Find where the given text appears and provide that cell's center as (x, y) coordinate. 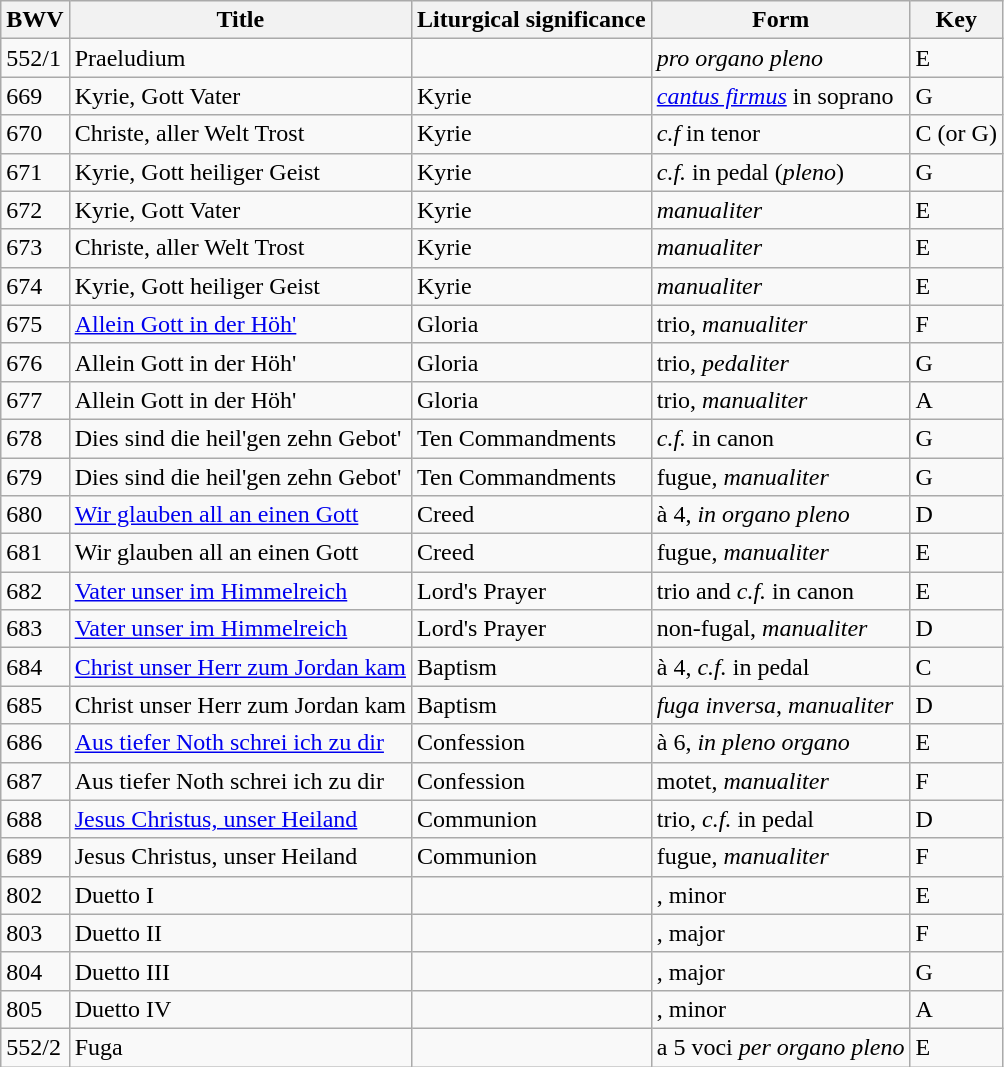
552/1 (35, 58)
c.f. in pedal (pleno) (780, 172)
686 (35, 743)
802 (35, 895)
675 (35, 324)
682 (35, 591)
671 (35, 172)
676 (35, 362)
685 (35, 705)
non-fugal, manualiter (780, 629)
trio, c.f. in pedal (780, 819)
679 (35, 477)
Key (956, 20)
Duetto II (240, 933)
trio and c.f. in canon (780, 591)
Liturgical significance (531, 20)
a 5 voci per organo pleno (780, 1047)
552/2 (35, 1047)
Title (240, 20)
à 4, in organo pleno (780, 515)
motet, manualiter (780, 781)
c.f. in canon (780, 438)
Form (780, 20)
687 (35, 781)
Praeludium (240, 58)
689 (35, 857)
BWV (35, 20)
C (956, 667)
fuga inversa, manualiter (780, 705)
à 4, c.f. in pedal (780, 667)
678 (35, 438)
680 (35, 515)
669 (35, 96)
677 (35, 400)
681 (35, 553)
trio, pedaliter (780, 362)
803 (35, 933)
Duetto I (240, 895)
Duetto III (240, 971)
Duetto IV (240, 1009)
672 (35, 210)
670 (35, 134)
à 6, in pleno organo (780, 743)
804 (35, 971)
cantus firmus in soprano (780, 96)
Fuga (240, 1047)
C (or G) (956, 134)
805 (35, 1009)
674 (35, 286)
684 (35, 667)
688 (35, 819)
683 (35, 629)
673 (35, 248)
c.f in tenor (780, 134)
pro organo pleno (780, 58)
